Detect which cell encompasses the target text, then output its [X, Y] center coordinate. 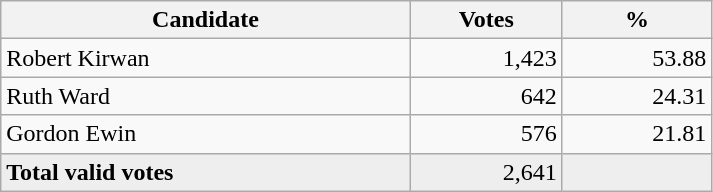
Gordon Ewin [206, 134]
Votes [486, 20]
24.31 [637, 96]
Ruth Ward [206, 96]
2,641 [486, 172]
Robert Kirwan [206, 58]
642 [486, 96]
% [637, 20]
53.88 [637, 58]
1,423 [486, 58]
Candidate [206, 20]
Total valid votes [206, 172]
576 [486, 134]
21.81 [637, 134]
